Return the [X, Y] coordinate for the center point of the cell that contains the specified text.  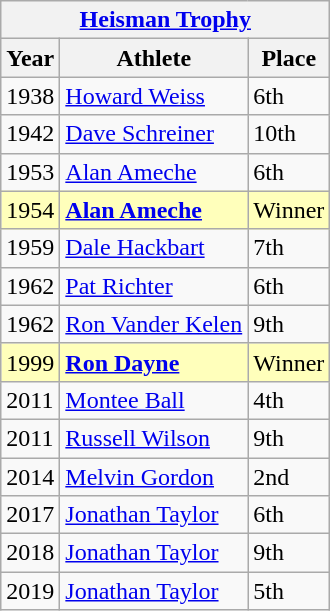
10th [289, 134]
1999 [30, 362]
Howard Weiss [154, 96]
Athlete [154, 58]
Dale Hackbart [154, 248]
Montee Ball [154, 400]
Melvin Gordon [154, 477]
1954 [30, 210]
1953 [30, 172]
1938 [30, 96]
2019 [30, 591]
1959 [30, 248]
2nd [289, 477]
Year [30, 58]
Dave Schreiner [154, 134]
Ron Vander Kelen [154, 324]
2018 [30, 553]
Place [289, 58]
Russell Wilson [154, 438]
4th [289, 400]
Ron Dayne [154, 362]
7th [289, 248]
Heisman Trophy [166, 20]
1942 [30, 134]
Pat Richter [154, 286]
2014 [30, 477]
2017 [30, 515]
5th [289, 591]
